Return the [X, Y] coordinate for the center point of the cell that contains the specified text.  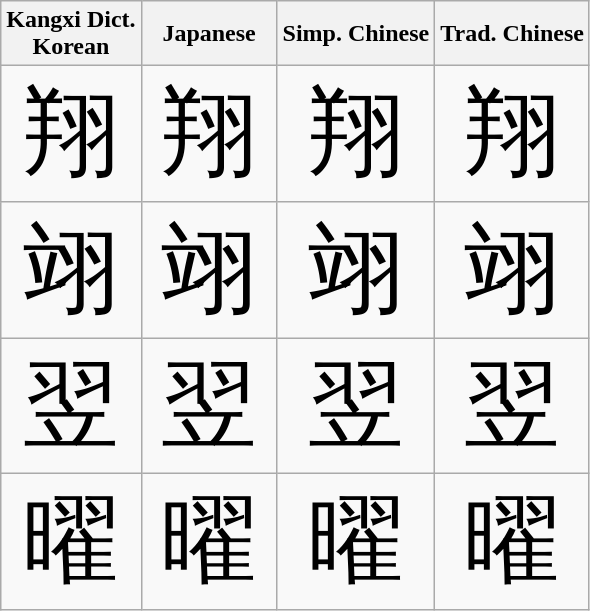
Trad. Chinese [512, 34]
Kangxi Dict.Korean [71, 34]
Simp. Chinese [356, 34]
Japanese [209, 34]
